Search for the cell housing the specified text and yield its (X, Y) center coordinate. 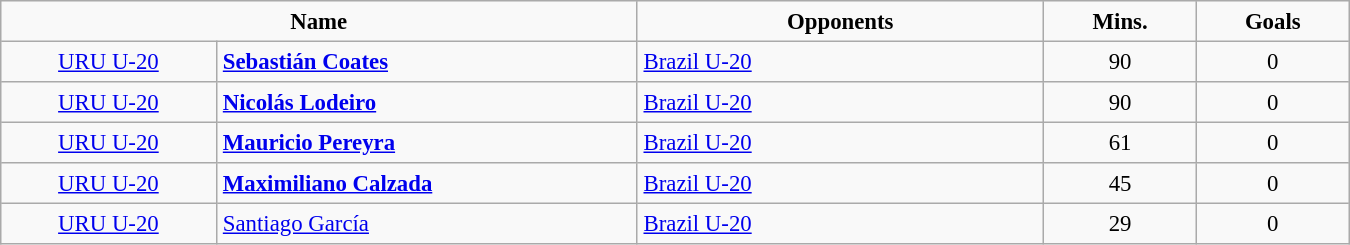
45 (1120, 183)
61 (1120, 142)
Goals (1272, 21)
Nicolás Lodeiro (426, 102)
Name (319, 21)
Sebastián Coates (426, 61)
29 (1120, 223)
Mauricio Pereyra (426, 142)
Mins. (1120, 21)
Opponents (840, 21)
Santiago García (426, 223)
Maximiliano Calzada (426, 183)
